Detect which cell encompasses the target text, then output its [x, y] center coordinate. 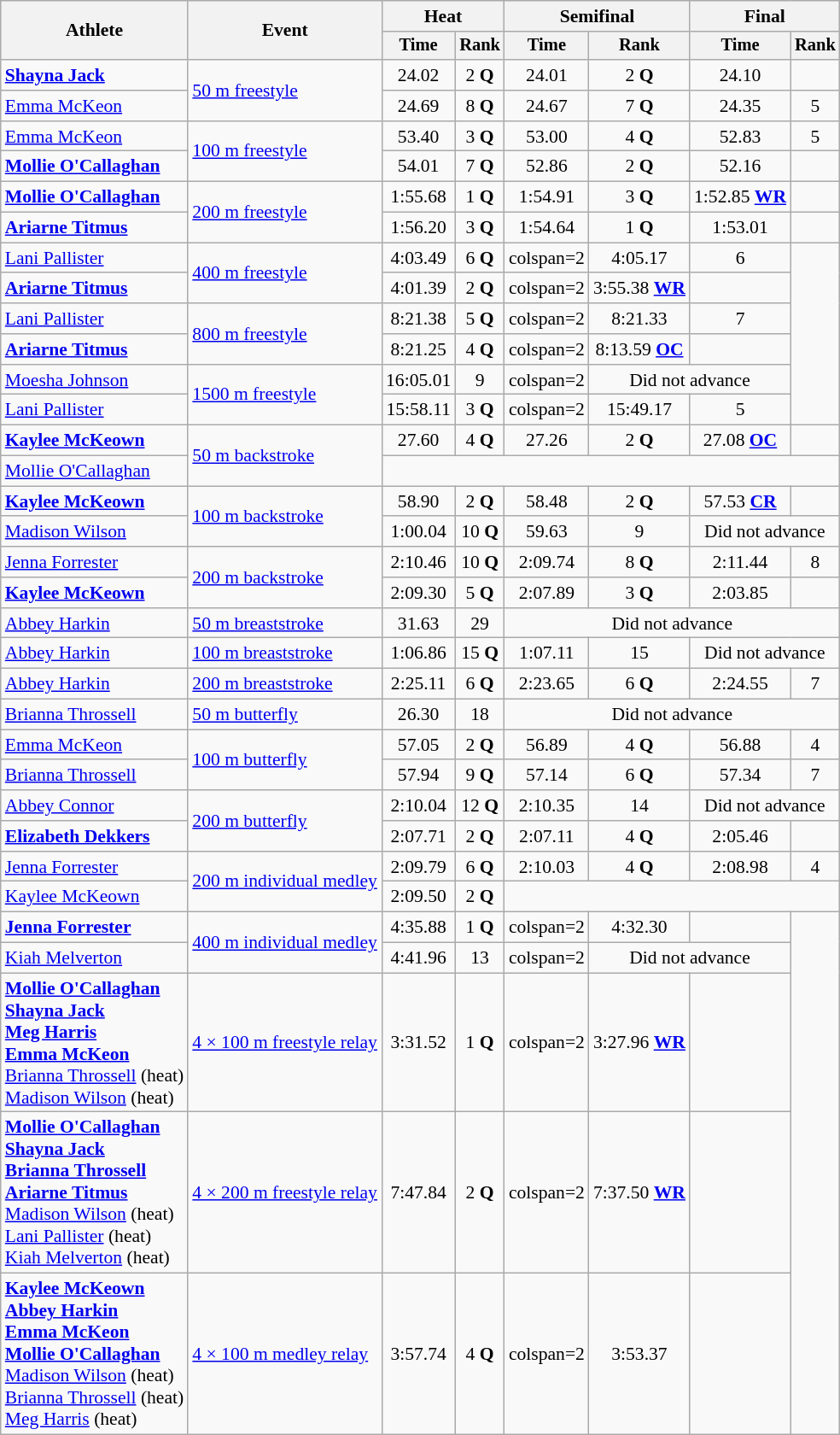
3:55.38 WR [639, 289]
2:10.04 [418, 805]
50 m breaststroke [285, 624]
57.53 CR [740, 501]
3:27.96 WR [639, 1042]
1:54.64 [546, 228]
1:06.86 [418, 653]
2:24.55 [740, 684]
400 m freestyle [285, 273]
Elizabeth Dekkers [95, 836]
1500 m freestyle [285, 395]
27.08 OC [740, 441]
2:23.65 [546, 684]
16:05.01 [418, 380]
24.02 [418, 75]
Madison Wilson [95, 532]
1:56.20 [418, 228]
50 m freestyle [285, 91]
52.83 [740, 137]
Event [285, 31]
800 m freestyle [285, 333]
57.94 [418, 776]
52.86 [546, 167]
52.16 [740, 167]
2:09.50 [418, 897]
18 [480, 715]
Final [765, 16]
1:55.68 [418, 197]
59.63 [546, 532]
7:37.50 WR [639, 1192]
15:58.11 [418, 410]
12 Q [480, 805]
1:00.04 [418, 532]
2:09.30 [418, 593]
57.34 [740, 776]
6 [740, 258]
3:53.37 [639, 1355]
2:09.79 [418, 867]
1:52.85 WR [740, 197]
2:10.46 [418, 562]
Athlete [95, 31]
4:03.49 [418, 258]
15 [639, 653]
54.01 [418, 167]
2:05.46 [740, 836]
2:09.74 [546, 562]
Abbey Connor [95, 805]
53.00 [546, 137]
Mollie O'Callaghan Shayna Jack Brianna Throssell Ariarne Titmus Madison Wilson (heat) Lani Pallister (heat) Kiah Melverton (heat) [95, 1192]
7:47.84 [418, 1192]
58.48 [546, 501]
8:21.33 [639, 319]
4 × 100 m medley relay [285, 1355]
100 m butterfly [285, 760]
2:07.71 [418, 836]
56.88 [740, 745]
200 m breaststroke [285, 684]
Shayna Jack [95, 75]
200 m individual medley [285, 881]
2:03.85 [740, 593]
29 [480, 624]
1:54.91 [546, 197]
8:21.38 [418, 319]
3:31.52 [418, 1042]
Kiah Melverton [95, 958]
Mollie O'Callaghan Shayna Jack Meg Harris Emma McKeon Brianna Throssell (heat) Madison Wilson (heat) [95, 1042]
4:35.88 [418, 928]
24.67 [546, 106]
2:10.35 [546, 805]
4:01.39 [418, 289]
57.14 [546, 776]
53.40 [418, 137]
Semifinal [598, 16]
1:53.01 [740, 228]
Moesha Johnson [95, 380]
4:41.96 [418, 958]
56.89 [546, 745]
4:32.30 [639, 928]
Kaylee McKeown Abbey Harkin Emma McKeon Mollie O'Callaghan Madison Wilson (heat) Brianna Throssell (heat) Meg Harris (heat) [95, 1355]
8 [815, 562]
1:07.11 [546, 653]
2:07.89 [546, 593]
14 [639, 805]
3:57.74 [418, 1355]
24.10 [740, 75]
31.63 [418, 624]
400 m individual medley [285, 943]
8:13.59 OC [639, 349]
100 m backstroke [285, 516]
24.35 [740, 106]
2:11.44 [740, 562]
200 m backstroke [285, 577]
2:07.11 [546, 836]
4:05.17 [639, 258]
2:25.11 [418, 684]
50 m backstroke [285, 456]
15 Q [480, 653]
24.01 [546, 75]
2:08.98 [740, 867]
2:10.03 [546, 867]
50 m butterfly [285, 715]
4 × 200 m freestyle relay [285, 1192]
8:21.25 [418, 349]
24.69 [418, 106]
200 m butterfly [285, 820]
13 [480, 958]
27.26 [546, 441]
58.90 [418, 501]
9 Q [480, 776]
100 m freestyle [285, 152]
27.60 [418, 441]
100 m breaststroke [285, 653]
4 × 100 m freestyle relay [285, 1042]
57.05 [418, 745]
Heat [443, 16]
15:49.17 [639, 410]
26.30 [418, 715]
200 m freestyle [285, 212]
